Find where the given text appears and provide that cell's center as [x, y] coordinate. 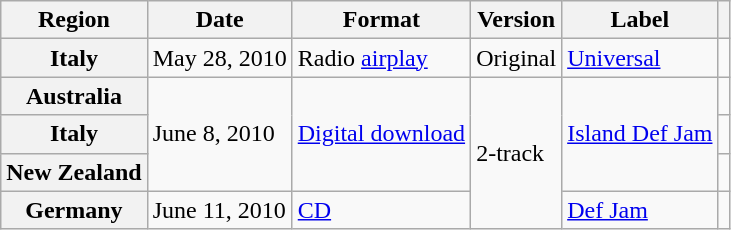
Format [381, 20]
Radio airplay [381, 58]
Germany [74, 210]
Island Def Jam [640, 134]
CD [381, 210]
June 11, 2010 [220, 210]
Australia [74, 96]
Original [516, 58]
Date [220, 20]
May 28, 2010 [220, 58]
June 8, 2010 [220, 134]
Universal [640, 58]
Region [74, 20]
Def Jam [640, 210]
New Zealand [74, 172]
Label [640, 20]
Version [516, 20]
2-track [516, 153]
Digital download [381, 134]
